From the cell containing the given text, extract its center point as (X, Y) coordinate. 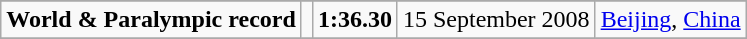
1:36.30 (354, 20)
15 September 2008 (496, 20)
Beijing, China (670, 20)
World & Paralympic record (152, 20)
